Output the (X, Y) coordinate of the center of the cell containing the given text.  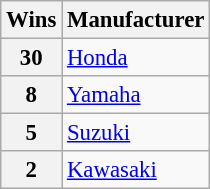
Yamaha (136, 95)
Kawasaki (136, 170)
8 (32, 95)
Manufacturer (136, 20)
2 (32, 170)
Suzuki (136, 133)
Wins (32, 20)
5 (32, 133)
Honda (136, 58)
30 (32, 58)
